Capture the cell that displays the provided text and extract its (X, Y) central coordinate. 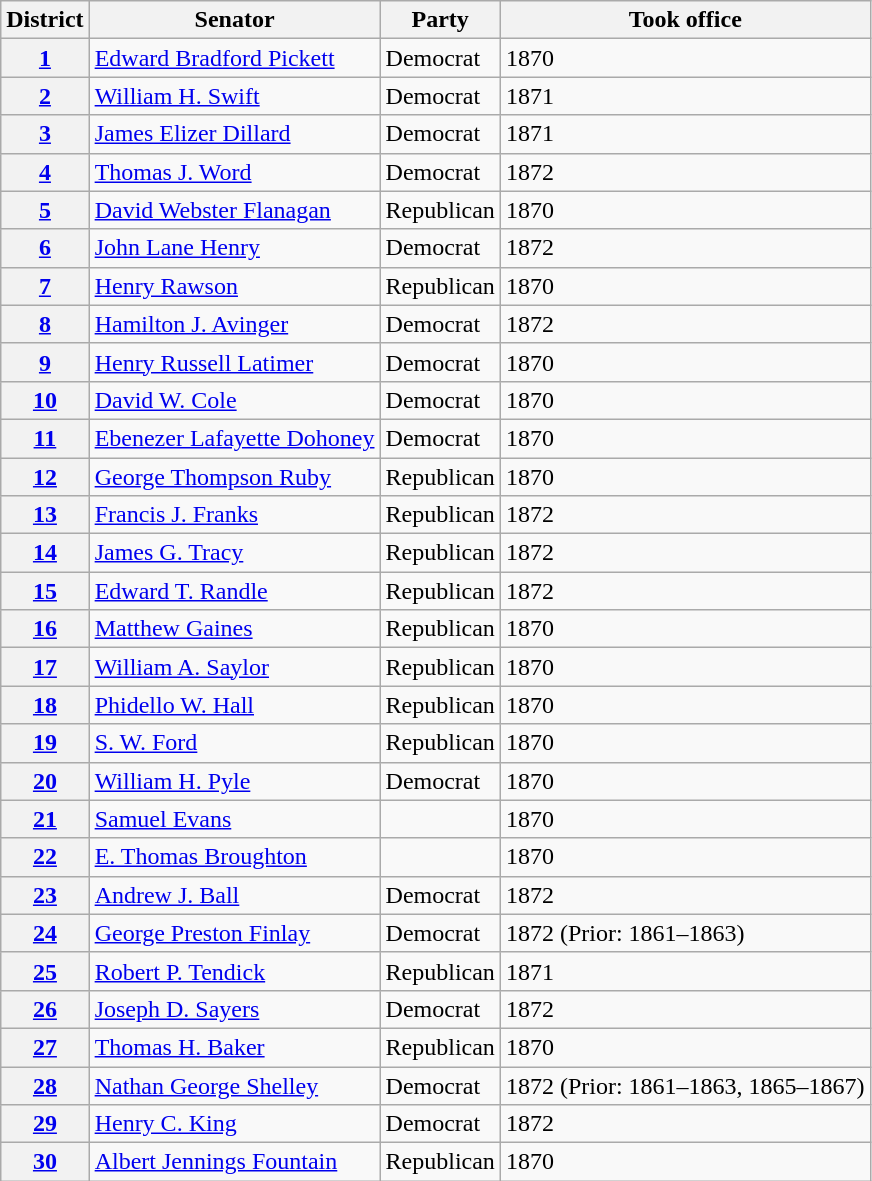
25 (45, 971)
Albert Jennings Fountain (234, 1162)
Ebenezer Lafayette Dohoney (234, 438)
James Elizer Dillard (234, 134)
17 (45, 667)
5 (45, 210)
Phidello W. Hall (234, 705)
19 (45, 743)
10 (45, 400)
William A. Saylor (234, 667)
28 (45, 1085)
3 (45, 134)
1872 (Prior: 1861–1863, 1865–1867) (685, 1085)
Senator (234, 20)
Matthew Gaines (234, 629)
Hamilton J. Avinger (234, 324)
12 (45, 477)
7 (45, 286)
11 (45, 438)
S. W. Ford (234, 743)
Took office (685, 20)
Henry Rawson (234, 286)
27 (45, 1047)
David W. Cole (234, 400)
14 (45, 553)
22 (45, 857)
1872 (Prior: 1861–1863) (685, 933)
6 (45, 248)
Party (440, 20)
John Lane Henry (234, 248)
George Preston Finlay (234, 933)
16 (45, 629)
26 (45, 1009)
15 (45, 591)
20 (45, 781)
24 (45, 933)
1 (45, 58)
Nathan George Shelley (234, 1085)
Thomas H. Baker (234, 1047)
Henry Russell Latimer (234, 362)
Robert P. Tendick (234, 971)
8 (45, 324)
4 (45, 172)
David Webster Flanagan (234, 210)
18 (45, 705)
District (45, 20)
21 (45, 819)
Edward T. Randle (234, 591)
30 (45, 1162)
Francis J. Franks (234, 515)
William H. Swift (234, 96)
13 (45, 515)
Joseph D. Sayers (234, 1009)
Samuel Evans (234, 819)
Andrew J. Ball (234, 895)
E. Thomas Broughton (234, 857)
George Thompson Ruby (234, 477)
William H. Pyle (234, 781)
Thomas J. Word (234, 172)
Edward Bradford Pickett (234, 58)
29 (45, 1124)
9 (45, 362)
2 (45, 96)
23 (45, 895)
Henry C. King (234, 1124)
James G. Tracy (234, 553)
